Search for the cell housing the specified text and yield its (X, Y) center coordinate. 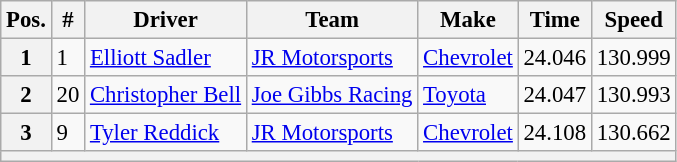
130.662 (634, 133)
Make (468, 20)
Driver (166, 20)
2 (26, 95)
9 (68, 133)
# (68, 20)
Team (332, 20)
24.047 (554, 95)
Tyler Reddick (166, 133)
130.993 (634, 95)
Toyota (468, 95)
130.999 (634, 58)
Speed (634, 20)
24.046 (554, 58)
Pos. (26, 20)
Christopher Bell (166, 95)
3 (26, 133)
20 (68, 95)
24.108 (554, 133)
Elliott Sadler (166, 58)
Time (554, 20)
Joe Gibbs Racing (332, 95)
